Locate the cell with the specified text and output its (x, y) center coordinate. 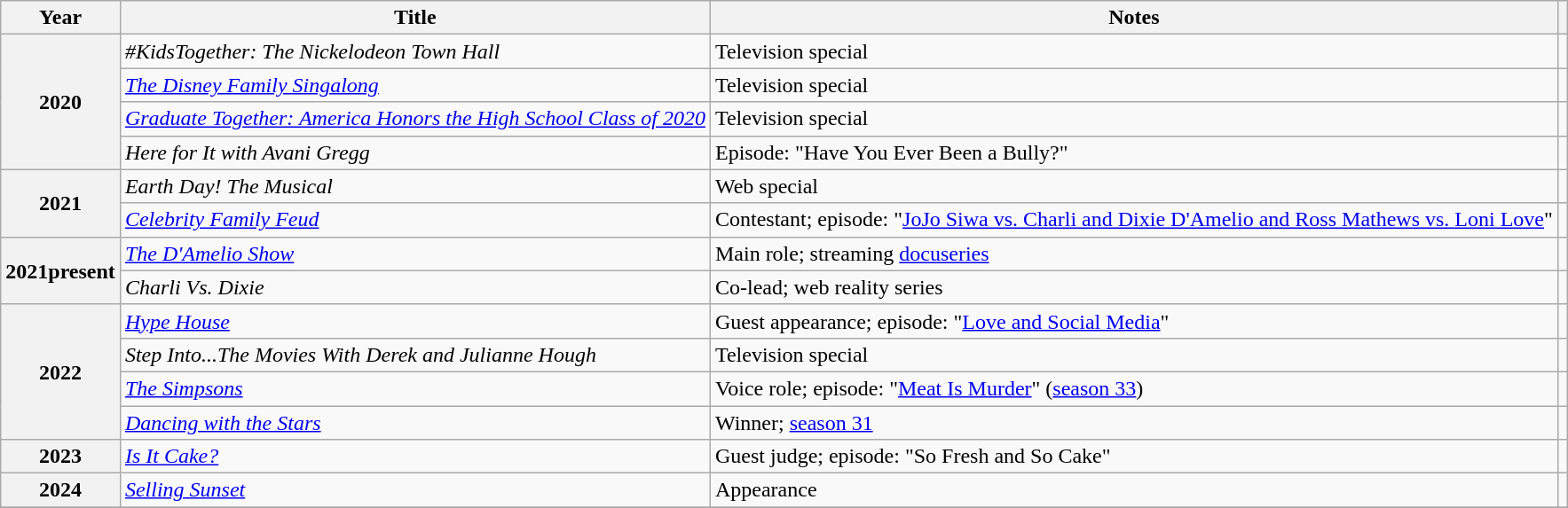
The Disney Family Singalong (415, 85)
Guest appearance; episode: "Love and Social Media" (1134, 321)
The D'Amelio Show (415, 254)
2024 (60, 490)
Winner; season 31 (1134, 423)
2021present (60, 270)
Main role; streaming docuseries (1134, 254)
2021 (60, 203)
Notes (1134, 18)
Web special (1134, 186)
Appearance (1134, 490)
2023 (60, 457)
Charli Vs. Dixie (415, 287)
The Simpsons (415, 388)
Contestant; episode: "JoJo Siwa vs. Charli and Dixie D'Amelio and Ross Mathews vs. Loni Love" (1134, 220)
Celebrity Family Feud (415, 220)
Episode: "Have You Ever Been a Bully?" (1134, 152)
Year (60, 18)
2022 (60, 371)
Step Into...The Movies With Derek and Julianne Hough (415, 355)
Title (415, 18)
Co-lead; web reality series (1134, 287)
2020 (60, 102)
Graduate Together: America Honors the High School Class of 2020 (415, 119)
Voice role; episode: "Meat Is Murder" (season 33) (1134, 388)
#KidsTogether: The Nickelodeon Town Hall (415, 51)
Is It Cake? (415, 457)
Selling Sunset (415, 490)
Here for It with Avani Gregg (415, 152)
Hype House (415, 321)
Guest judge; episode: "So Fresh and So Cake" (1134, 457)
Earth Day! The Musical (415, 186)
Dancing with the Stars (415, 423)
